Identify which cell holds the provided text, then report its [x, y] central coordinate. 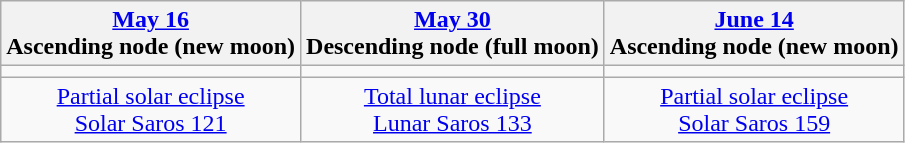
Partial solar eclipseSolar Saros 121 [151, 110]
Total lunar eclipseLunar Saros 133 [453, 110]
Partial solar eclipseSolar Saros 159 [754, 110]
May 30Descending node (full moon) [453, 34]
June 14Ascending node (new moon) [754, 34]
May 16Ascending node (new moon) [151, 34]
